Return (x, y) of the center of cell containing provided text 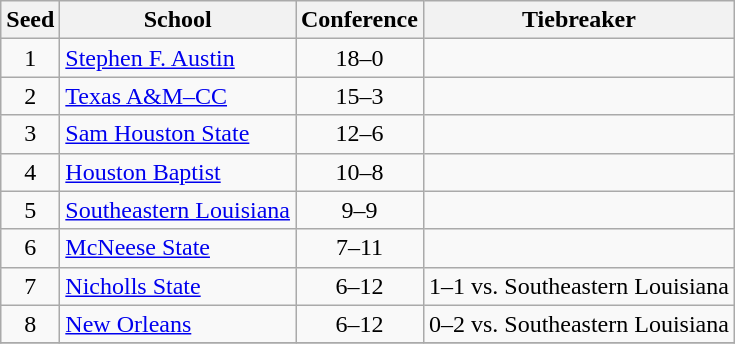
School (178, 20)
9–9 (360, 210)
1 (30, 58)
7–11 (360, 248)
Houston Baptist (178, 172)
Sam Houston State (178, 134)
2 (30, 96)
Conference (360, 20)
1–1 vs. Southeastern Louisiana (578, 286)
12–6 (360, 134)
3 (30, 134)
5 (30, 210)
Stephen F. Austin (178, 58)
10–8 (360, 172)
McNeese State (178, 248)
New Orleans (178, 324)
7 (30, 286)
18–0 (360, 58)
Tiebreaker (578, 20)
4 (30, 172)
15–3 (360, 96)
6 (30, 248)
Texas A&M–CC (178, 96)
Nicholls State (178, 286)
8 (30, 324)
Southeastern Louisiana (178, 210)
Seed (30, 20)
0–2 vs. Southeastern Louisiana (578, 324)
